Output the (X, Y) coordinate of the center of the cell containing the given text.  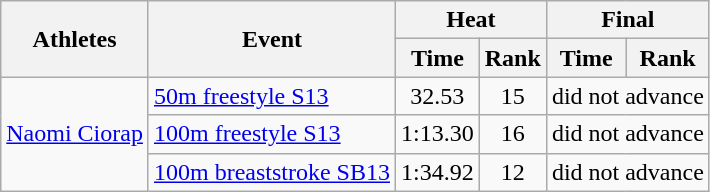
Athletes (75, 39)
Final (628, 20)
16 (512, 134)
Heat (472, 20)
100m freestyle S13 (272, 134)
Naomi Ciorap (75, 134)
Event (272, 39)
32.53 (438, 96)
15 (512, 96)
100m breaststroke SB13 (272, 172)
12 (512, 172)
50m freestyle S13 (272, 96)
1:13.30 (438, 134)
1:34.92 (438, 172)
